Return the [x, y] coordinate for the center point of the cell that contains the specified text.  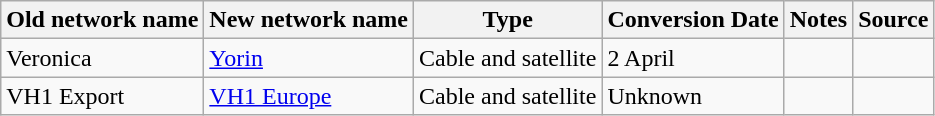
Conversion Date [693, 20]
Yorin [309, 58]
VH1 Export [102, 96]
Notes [818, 20]
Old network name [102, 20]
Type [508, 20]
2 April [693, 58]
Source [894, 20]
VH1 Europe [309, 96]
Veronica [102, 58]
New network name [309, 20]
Unknown [693, 96]
